Search for the cell housing the specified text and yield its (X, Y) center coordinate. 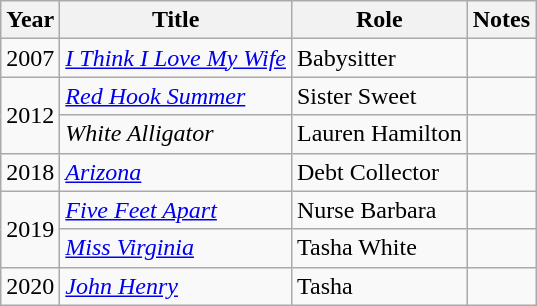
Tasha White (379, 248)
2020 (30, 286)
Babysitter (379, 58)
Arizona (176, 172)
White Alligator (176, 134)
2012 (30, 115)
Tasha (379, 286)
2019 (30, 229)
Red Hook Summer (176, 96)
Debt Collector (379, 172)
Notes (501, 20)
Five Feet Apart (176, 210)
John Henry (176, 286)
Nurse Barbara (379, 210)
Lauren Hamilton (379, 134)
2018 (30, 172)
Sister Sweet (379, 96)
Title (176, 20)
I Think I Love My Wife (176, 58)
Year (30, 20)
Role (379, 20)
Miss Virginia (176, 248)
2007 (30, 58)
